Detect which cell encompasses the target text, then output its (X, Y) center coordinate. 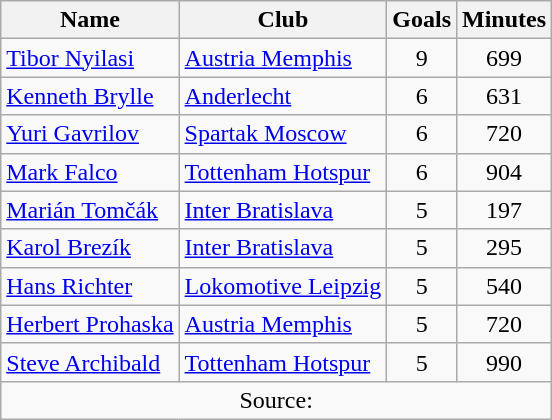
Steve Archibald (90, 362)
904 (504, 172)
Mark Falco (90, 172)
Spartak Moscow (283, 134)
Kenneth Brylle (90, 96)
Tibor Nyilasi (90, 58)
Hans Richter (90, 286)
540 (504, 286)
Karol Brezík (90, 248)
295 (504, 248)
Source: (276, 400)
Lokomotive Leipzig (283, 286)
197 (504, 210)
Club (283, 20)
699 (504, 58)
9 (422, 58)
Minutes (504, 20)
Goals (422, 20)
Marián Tomčák (90, 210)
Herbert Prohaska (90, 324)
Yuri Gavrilov (90, 134)
990 (504, 362)
Name (90, 20)
631 (504, 96)
Anderlecht (283, 96)
